Determine the (X, Y) coordinate at the center of the cell enclosing the given text.  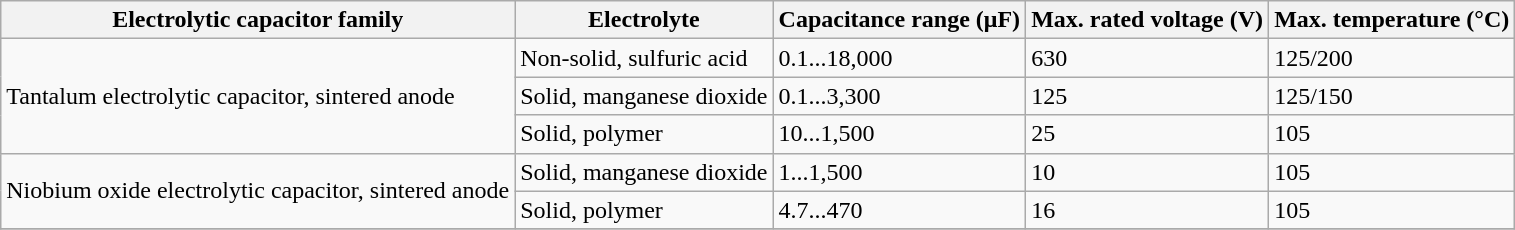
4.7...470 (900, 210)
Non-solid, sulfuric acid (644, 58)
1...1,500 (900, 172)
Electrolytic capacitor family (258, 20)
Electrolyte (644, 20)
630 (1148, 58)
16 (1148, 210)
25 (1148, 134)
125/200 (1392, 58)
10...1,500 (900, 134)
Niobium oxide electrolytic capacitor, sintered anode (258, 191)
10 (1148, 172)
Max. temperature (°C) (1392, 20)
Tantalum electrolytic capacitor, sintered anode (258, 96)
125/150 (1392, 96)
Max. rated voltage (V) (1148, 20)
125 (1148, 96)
Capacitance range (μF) (900, 20)
0.1...18,000 (900, 58)
0.1...3,300 (900, 96)
